Output the [x, y] coordinate of the center of the cell containing the given text.  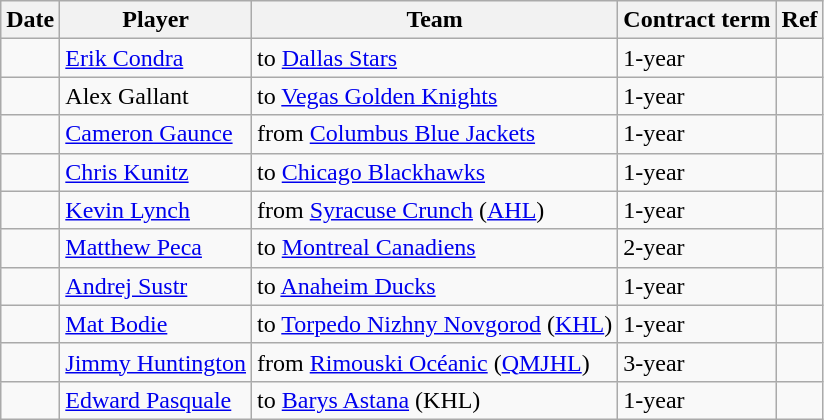
to Montreal Canadiens [435, 248]
Edward Pasquale [156, 400]
from Columbus Blue Jackets [435, 134]
Ref [800, 20]
Mat Bodie [156, 324]
Alex Gallant [156, 96]
Jimmy Huntington [156, 362]
from Rimouski Océanic (QMJHL) [435, 362]
Contract term [697, 20]
Erik Condra [156, 58]
3-year [697, 362]
Cameron Gaunce [156, 134]
to Chicago Blackhawks [435, 172]
to Dallas Stars [435, 58]
Andrej Sustr [156, 286]
to Anaheim Ducks [435, 286]
Date [30, 20]
Chris Kunitz [156, 172]
to Torpedo Nizhny Novgorod (KHL) [435, 324]
2-year [697, 248]
to Vegas Golden Knights [435, 96]
Team [435, 20]
to Barys Astana (KHL) [435, 400]
from Syracuse Crunch (AHL) [435, 210]
Matthew Peca [156, 248]
Kevin Lynch [156, 210]
Player [156, 20]
